Search for the cell housing the specified text and yield its [X, Y] center coordinate. 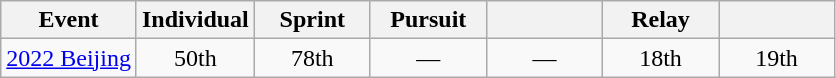
Sprint [312, 20]
18th [660, 58]
Pursuit [428, 20]
Event [69, 20]
Relay [660, 20]
19th [777, 58]
Individual [195, 20]
78th [312, 58]
2022 Beijing [69, 58]
50th [195, 58]
